Output the (x, y) coordinate of the center of the cell containing the given text.  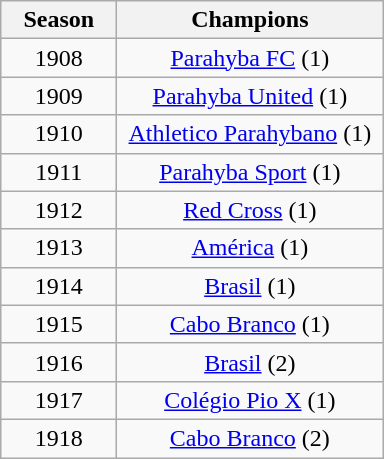
1916 (59, 362)
1917 (59, 400)
Season (59, 20)
Brasil (1) (250, 286)
1913 (59, 248)
1910 (59, 134)
Champions (250, 20)
Parahyba Sport (1) (250, 172)
Athletico Parahybano (1) (250, 134)
1909 (59, 96)
Cabo Branco (2) (250, 438)
Red Cross (1) (250, 210)
Colégio Pio X (1) (250, 400)
1911 (59, 172)
Parahyba United (1) (250, 96)
1918 (59, 438)
Brasil (2) (250, 362)
América (1) (250, 248)
1912 (59, 210)
1915 (59, 324)
1908 (59, 58)
Cabo Branco (1) (250, 324)
Parahyba FC (1) (250, 58)
1914 (59, 286)
